Identify which cell holds the provided text, then report its (x, y) central coordinate. 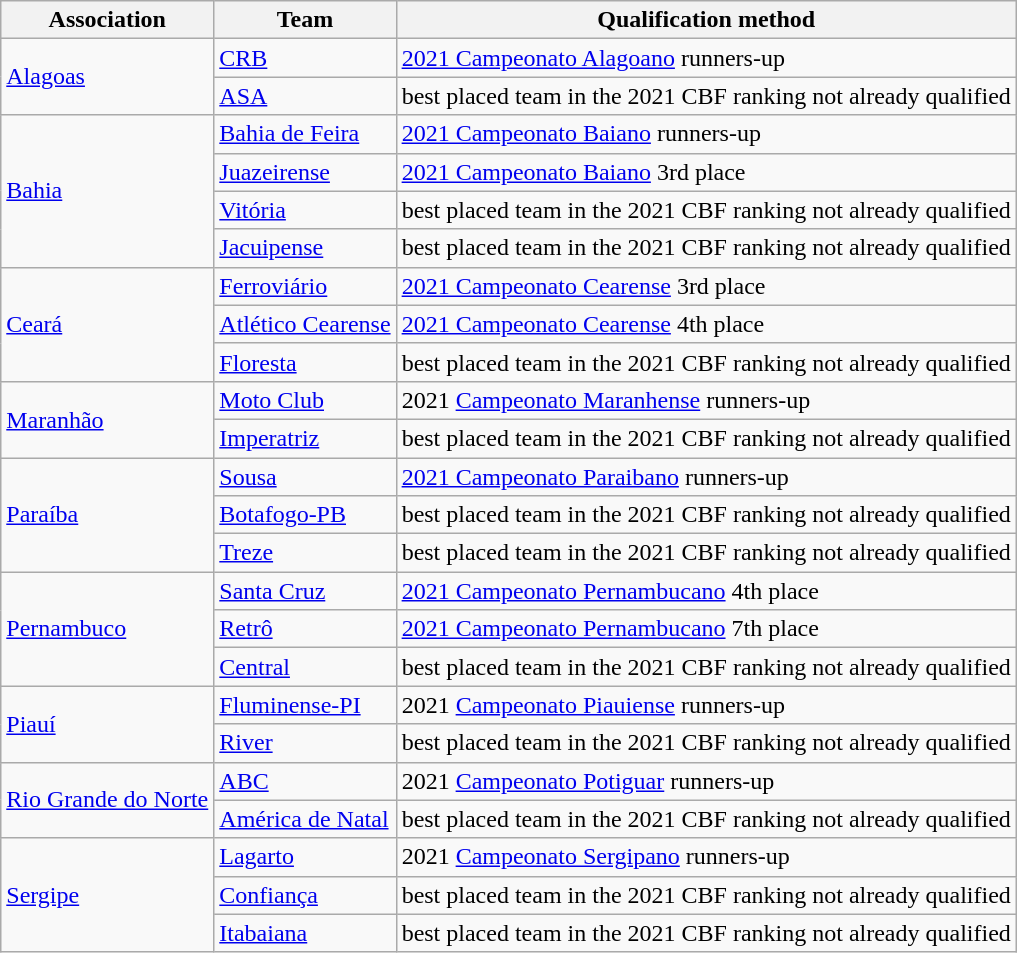
Sergipe (108, 895)
Moto Club (305, 400)
Retrô (305, 629)
Confiança (305, 895)
Botafogo-PB (305, 515)
Team (305, 20)
Pernambuco (108, 629)
Sousa (305, 477)
Ferroviário (305, 286)
Fluminense-PI (305, 705)
Association (108, 20)
2021 Campeonato Baiano 3rd place (706, 172)
Floresta (305, 362)
2021 Campeonato Alagoano runners-up (706, 58)
Maranhão (108, 419)
Piauí (108, 724)
ABC (305, 781)
2021 Campeonato Maranhense runners-up (706, 400)
Santa Cruz (305, 591)
Lagarto (305, 857)
Rio Grande do Norte (108, 800)
Vitória (305, 210)
2021 Campeonato Sergipano runners-up (706, 857)
Bahia de Feira (305, 134)
River (305, 743)
Treze (305, 553)
ASA (305, 96)
2021 Campeonato Pernambucano 7th place (706, 629)
Jacuipense (305, 248)
2021 Campeonato Cearense 3rd place (706, 286)
CRB (305, 58)
2021 Campeonato Baiano runners-up (706, 134)
2021 Campeonato Paraibano runners-up (706, 477)
Bahia (108, 191)
Alagoas (108, 77)
2021 Campeonato Pernambucano 4th place (706, 591)
Central (305, 667)
Imperatriz (305, 438)
Atlético Cearense (305, 324)
Paraíba (108, 515)
Qualification method (706, 20)
Itabaiana (305, 933)
Juazeirense (305, 172)
2021 Campeonato Piauiense runners-up (706, 705)
América de Natal (305, 819)
Ceará (108, 324)
2021 Campeonato Potiguar runners-up (706, 781)
2021 Campeonato Cearense 4th place (706, 324)
